Capture the cell that displays the provided text and extract its (X, Y) central coordinate. 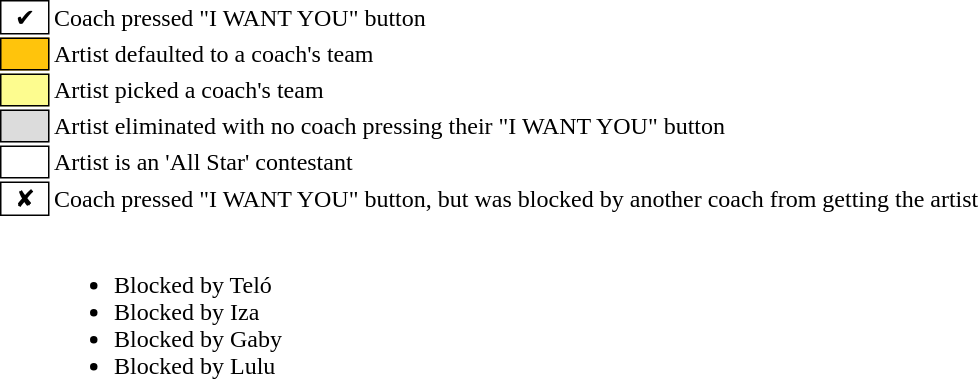
Artist picked a coach's team (516, 90)
Artist is an 'All Star' contestant (516, 162)
✘ (25, 199)
Coach pressed "I WANT YOU" button (516, 17)
Artist eliminated with no coach pressing their "I WANT YOU" button (516, 126)
Coach pressed "I WANT YOU" button, but was blocked by another coach from getting the artist (516, 199)
✔ (25, 17)
Artist defaulted to a coach's team (516, 54)
